For the text-containing cell, return its midpoint in [x, y] coordinate format. 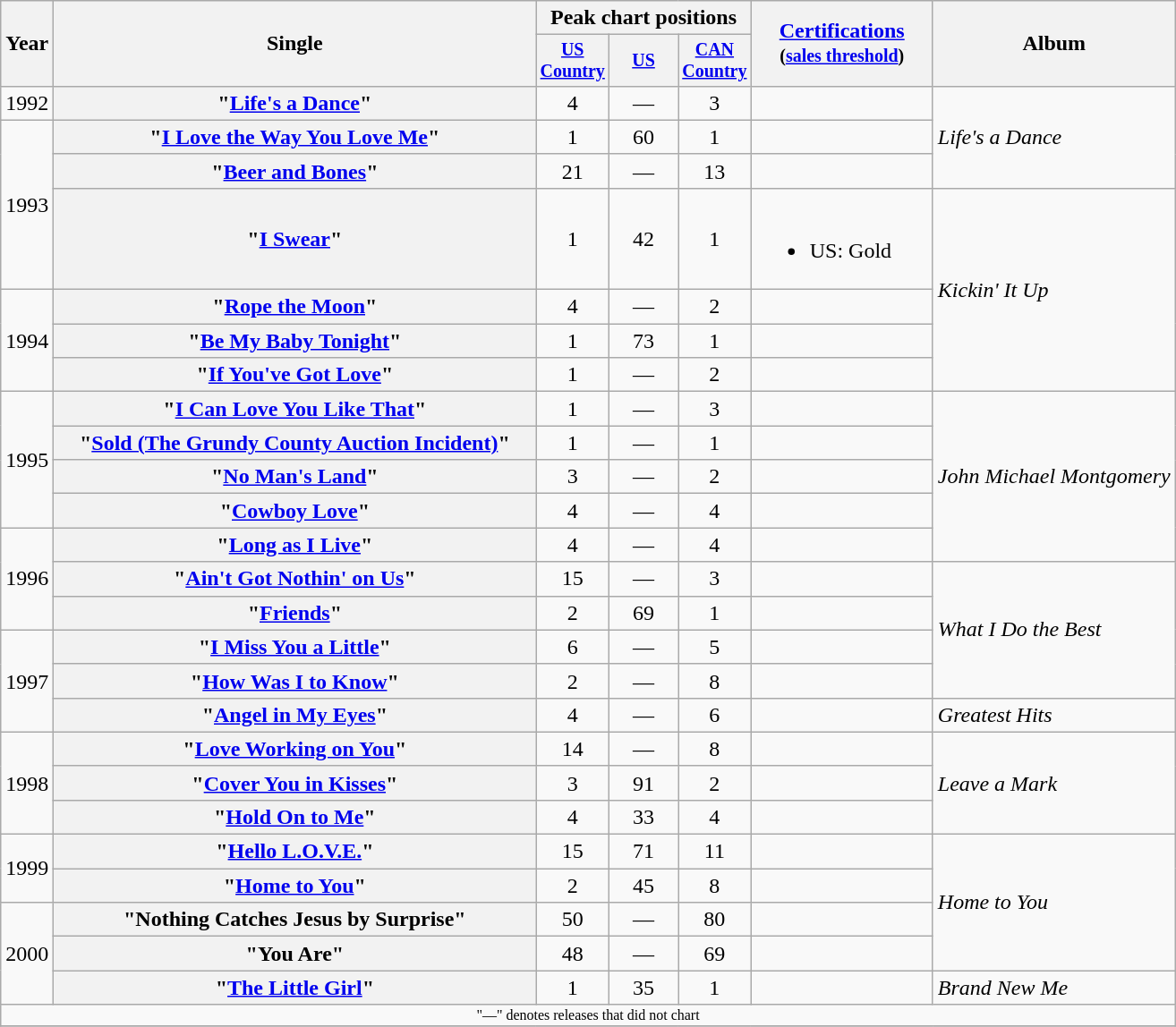
42 [644, 238]
"Cowboy Love" [295, 511]
50 [573, 920]
"You Are" [295, 954]
"Ain't Got Nothin' on Us" [295, 579]
"Hello L.O.V.E." [295, 852]
"Long as I Live" [295, 545]
"How Was I to Know" [295, 681]
Brand New Me [1054, 988]
2000 [27, 954]
Year [27, 44]
Single [295, 44]
1994 [27, 341]
"I Miss You a Little" [295, 647]
"No Man's Land" [295, 477]
14 [573, 749]
1992 [27, 103]
Certifications(sales threshold) [841, 44]
"Nothing Catches Jesus by Surprise" [295, 920]
"I Love the Way You Love Me" [295, 137]
1996 [27, 579]
1995 [27, 460]
"Be My Baby Tonight" [295, 341]
1993 [27, 204]
"Rope the Moon" [295, 307]
33 [644, 817]
John Michael Montgomery [1054, 477]
21 [573, 171]
71 [644, 852]
35 [644, 988]
"Home to You" [295, 886]
"Friends" [295, 613]
CAN Country [715, 61]
"Hold On to Me" [295, 817]
US: Gold [841, 238]
80 [715, 920]
73 [644, 341]
5 [715, 647]
Kickin' It Up [1054, 290]
"I Can Love You Like That" [295, 409]
1998 [27, 783]
"Love Working on You" [295, 749]
Greatest Hits [1054, 715]
1999 [27, 869]
Life's a Dance [1054, 137]
Album [1054, 44]
"Cover You in Kisses" [295, 783]
US Country [573, 61]
"I Swear" [295, 238]
91 [644, 783]
Leave a Mark [1054, 783]
US [644, 61]
45 [644, 886]
13 [715, 171]
What I Do the Best [1054, 630]
"—" denotes releases that did not chart [588, 1015]
Peak chart positions [643, 18]
48 [573, 954]
1997 [27, 681]
60 [644, 137]
"Angel in My Eyes" [295, 715]
"The Little Girl" [295, 988]
"Beer and Bones" [295, 171]
"Life's a Dance" [295, 103]
"Sold (The Grundy County Auction Incident)" [295, 443]
"If You've Got Love" [295, 375]
11 [715, 852]
Home to You [1054, 903]
